Identify which cell holds the provided text, then report its (x, y) central coordinate. 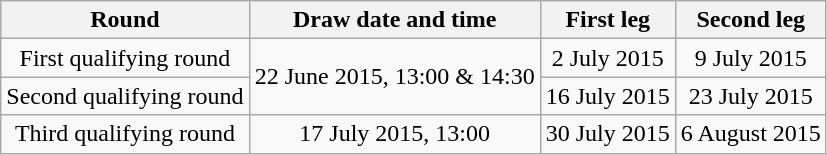
Draw date and time (394, 20)
23 July 2015 (750, 96)
First leg (608, 20)
22 June 2015, 13:00 & 14:30 (394, 77)
2 July 2015 (608, 58)
Second qualifying round (125, 96)
Third qualifying round (125, 134)
6 August 2015 (750, 134)
9 July 2015 (750, 58)
16 July 2015 (608, 96)
30 July 2015 (608, 134)
Round (125, 20)
Second leg (750, 20)
First qualifying round (125, 58)
17 July 2015, 13:00 (394, 134)
